Search for the cell housing the specified text and yield its [x, y] center coordinate. 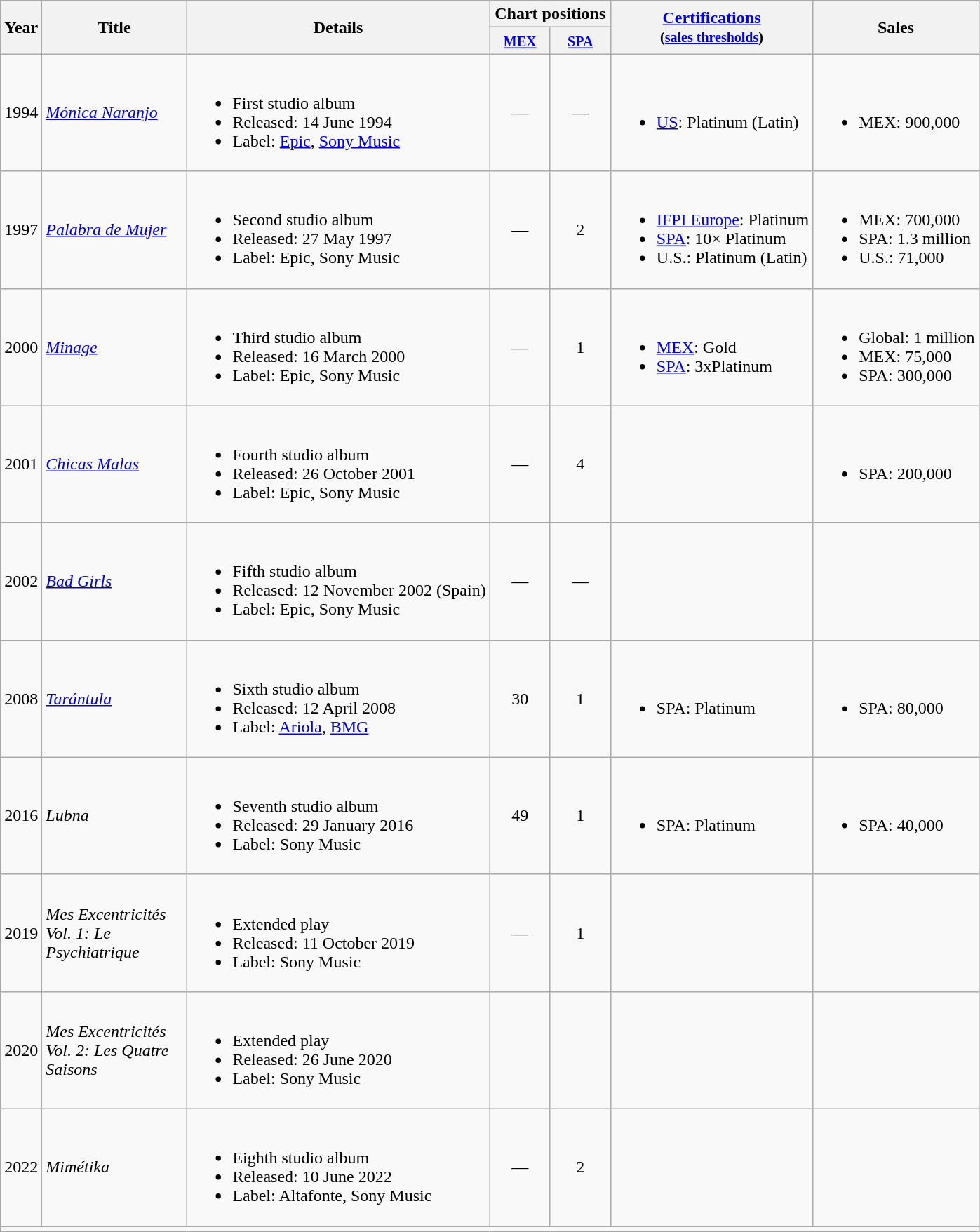
Eighth studio albumReleased: 10 June 2022Label: Altafonte, Sony Music [338, 1167]
Third studio albumReleased: 16 March 2000Label: Epic, Sony Music [338, 347]
US: Platinum (Latin) [711, 112]
SPA [580, 41]
Year [21, 27]
Fifth studio albumReleased: 12 November 2002 (Spain)Label: Epic, Sony Music [338, 581]
30 [520, 699]
Certifications(sales thresholds) [711, 27]
2008 [21, 699]
Mónica Naranjo [114, 112]
Details [338, 27]
SPA: 200,000 [896, 464]
Tarántula [114, 699]
Extended playReleased: 26 June 2020Label: Sony Music [338, 1050]
Chart positions [550, 14]
Lubna [114, 815]
Seventh studio albumReleased: 29 January 2016Label: Sony Music [338, 815]
MEX: 700,000SPA: 1.3 millionU.S.: 71,000 [896, 230]
Sixth studio albumReleased: 12 April 2008Label: Ariola, BMG [338, 699]
IFPI Europe: PlatinumSPA: 10× PlatinumU.S.: Platinum (Latin) [711, 230]
Mes Excentricités Vol. 1: Le Psychiatrique [114, 933]
First studio albumReleased: 14 June 1994Label: Epic, Sony Music [338, 112]
2022 [21, 1167]
MEX [520, 41]
Chicas Malas [114, 464]
Fourth studio albumReleased: 26 October 2001Label: Epic, Sony Music [338, 464]
MEX: GoldSPA: 3xPlatinum [711, 347]
Title [114, 27]
2016 [21, 815]
2002 [21, 581]
Mimétika [114, 1167]
49 [520, 815]
1994 [21, 112]
Palabra de Mujer [114, 230]
Second studio albumReleased: 27 May 1997Label: Epic, Sony Music [338, 230]
1997 [21, 230]
2019 [21, 933]
4 [580, 464]
SPA: 40,000 [896, 815]
2001 [21, 464]
Bad Girls [114, 581]
Minage [114, 347]
Extended playReleased: 11 October 2019Label: Sony Music [338, 933]
Sales [896, 27]
MEX: 900,000 [896, 112]
2000 [21, 347]
Global: 1 millionMEX: 75,000SPA: 300,000 [896, 347]
SPA: 80,000 [896, 699]
Mes ExcentricitésVol. 2: Les Quatre Saisons [114, 1050]
2020 [21, 1050]
